Determine the (x, y) coordinate at the center of the cell enclosing the given text.  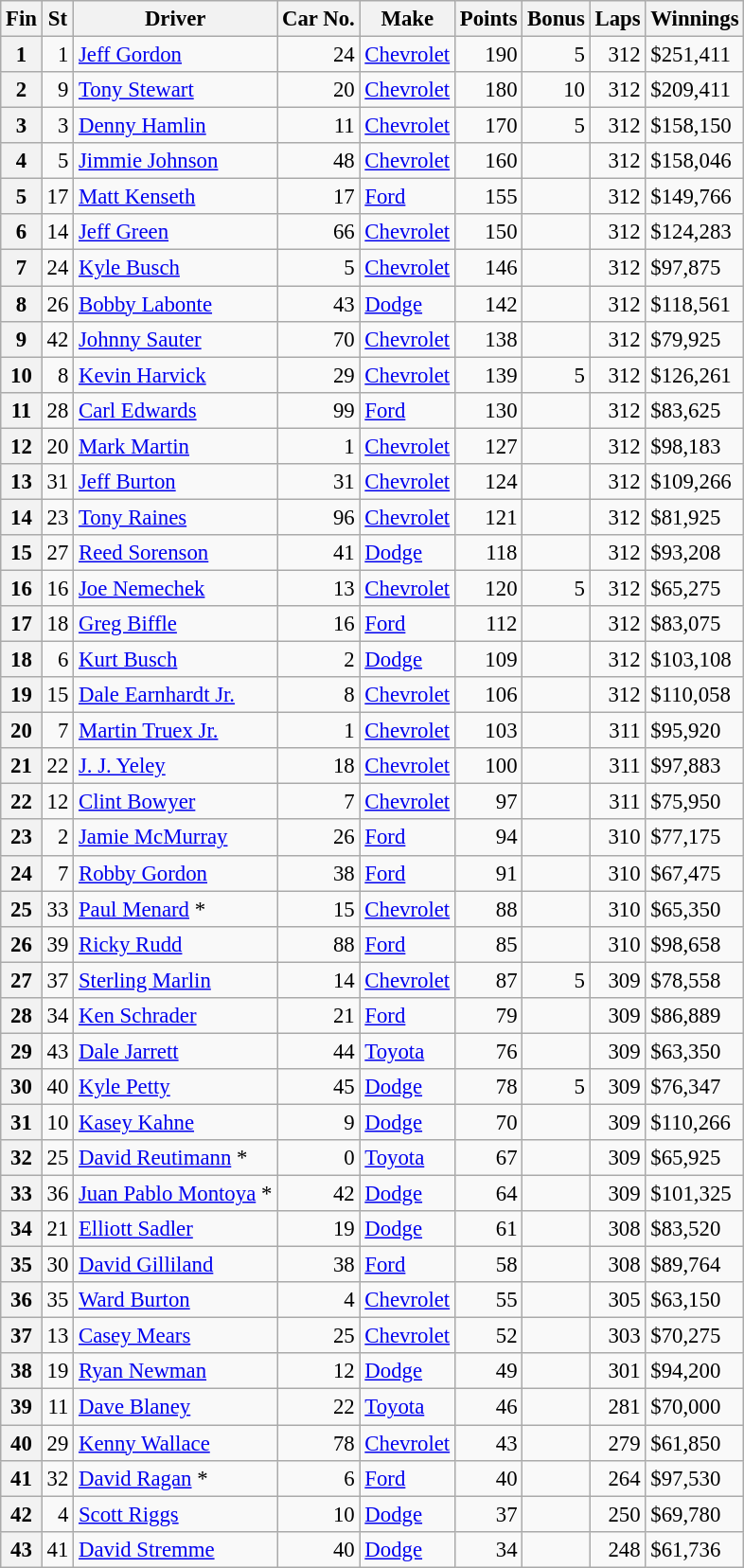
$109,266 (695, 482)
$77,175 (695, 838)
Robby Gordon (176, 873)
64 (488, 1194)
118 (488, 553)
279 (617, 1443)
45 (318, 1087)
99 (318, 410)
$61,850 (695, 1443)
87 (488, 980)
103 (488, 731)
Kyle Petty (176, 1087)
150 (488, 232)
301 (617, 1372)
Car No. (318, 19)
281 (617, 1407)
58 (488, 1265)
$76,347 (695, 1087)
David Ragan * (176, 1478)
$67,475 (695, 873)
Denny Hamlin (176, 126)
130 (488, 410)
St (57, 19)
Juan Pablo Montoya * (176, 1194)
112 (488, 624)
Laps (617, 19)
79 (488, 1016)
146 (488, 268)
Ricky Rudd (176, 944)
Fin (22, 19)
85 (488, 944)
$149,766 (695, 197)
76 (488, 1051)
Ken Schrader (176, 1016)
$78,558 (695, 980)
Jeff Burton (176, 482)
$209,411 (695, 90)
264 (617, 1478)
Dave Blaney (176, 1407)
$86,889 (695, 1016)
$98,183 (695, 446)
$75,950 (695, 802)
190 (488, 55)
$83,625 (695, 410)
160 (488, 161)
Paul Menard * (176, 909)
Joe Nemechek (176, 588)
46 (488, 1407)
$118,561 (695, 304)
$70,000 (695, 1407)
248 (617, 1549)
$158,046 (695, 161)
Jamie McMurray (176, 838)
49 (488, 1372)
67 (488, 1158)
100 (488, 766)
$103,108 (695, 660)
$83,075 (695, 624)
$126,261 (695, 375)
52 (488, 1336)
106 (488, 695)
Bobby Labonte (176, 304)
David Stremme (176, 1549)
138 (488, 339)
Dale Jarrett (176, 1051)
$61,736 (695, 1549)
$65,275 (695, 588)
$124,283 (695, 232)
$94,200 (695, 1372)
305 (617, 1300)
$79,925 (695, 339)
$98,658 (695, 944)
$110,058 (695, 695)
Johnny Sauter (176, 339)
$81,925 (695, 517)
Ryan Newman (176, 1372)
Jimmie Johnson (176, 161)
96 (318, 517)
170 (488, 126)
Jeff Gordon (176, 55)
Points (488, 19)
127 (488, 446)
Casey Mears (176, 1336)
Tony Raines (176, 517)
Ward Burton (176, 1300)
55 (488, 1300)
Greg Biffle (176, 624)
155 (488, 197)
Jeff Green (176, 232)
$69,780 (695, 1514)
94 (488, 838)
Sterling Marlin (176, 980)
David Reutimann * (176, 1158)
Carl Edwards (176, 410)
$83,520 (695, 1229)
48 (318, 161)
$97,875 (695, 268)
120 (488, 588)
Kyle Busch (176, 268)
61 (488, 1229)
$158,150 (695, 126)
142 (488, 304)
David Gilliland (176, 1265)
139 (488, 375)
Bonus (557, 19)
Elliott Sadler (176, 1229)
44 (318, 1051)
91 (488, 873)
97 (488, 802)
Mark Martin (176, 446)
$89,764 (695, 1265)
303 (617, 1336)
$63,150 (695, 1300)
Driver (176, 19)
Matt Kenseth (176, 197)
Kevin Harvick (176, 375)
66 (318, 232)
$95,920 (695, 731)
$65,925 (695, 1158)
Winnings (695, 19)
$101,325 (695, 1194)
Dale Earnhardt Jr. (176, 695)
Reed Sorenson (176, 553)
0 (318, 1158)
250 (617, 1514)
124 (488, 482)
$97,530 (695, 1478)
109 (488, 660)
$251,411 (695, 55)
J. J. Yeley (176, 766)
Kasey Kahne (176, 1122)
$93,208 (695, 553)
Make (407, 19)
$70,275 (695, 1336)
180 (488, 90)
121 (488, 517)
Kurt Busch (176, 660)
$97,883 (695, 766)
Scott Riggs (176, 1514)
Martin Truex Jr. (176, 731)
$65,350 (695, 909)
Tony Stewart (176, 90)
$110,266 (695, 1122)
Clint Bowyer (176, 802)
Kenny Wallace (176, 1443)
$63,350 (695, 1051)
